Extract the [X, Y] coordinate from the center of the cell holding the provided text.  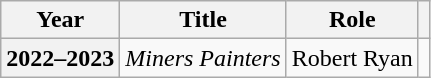
Year [60, 20]
Title [203, 20]
Role [352, 20]
Robert Ryan [352, 58]
2022–2023 [60, 58]
Miners Painters [203, 58]
